Identify which cell holds the provided text, then report its [X, Y] central coordinate. 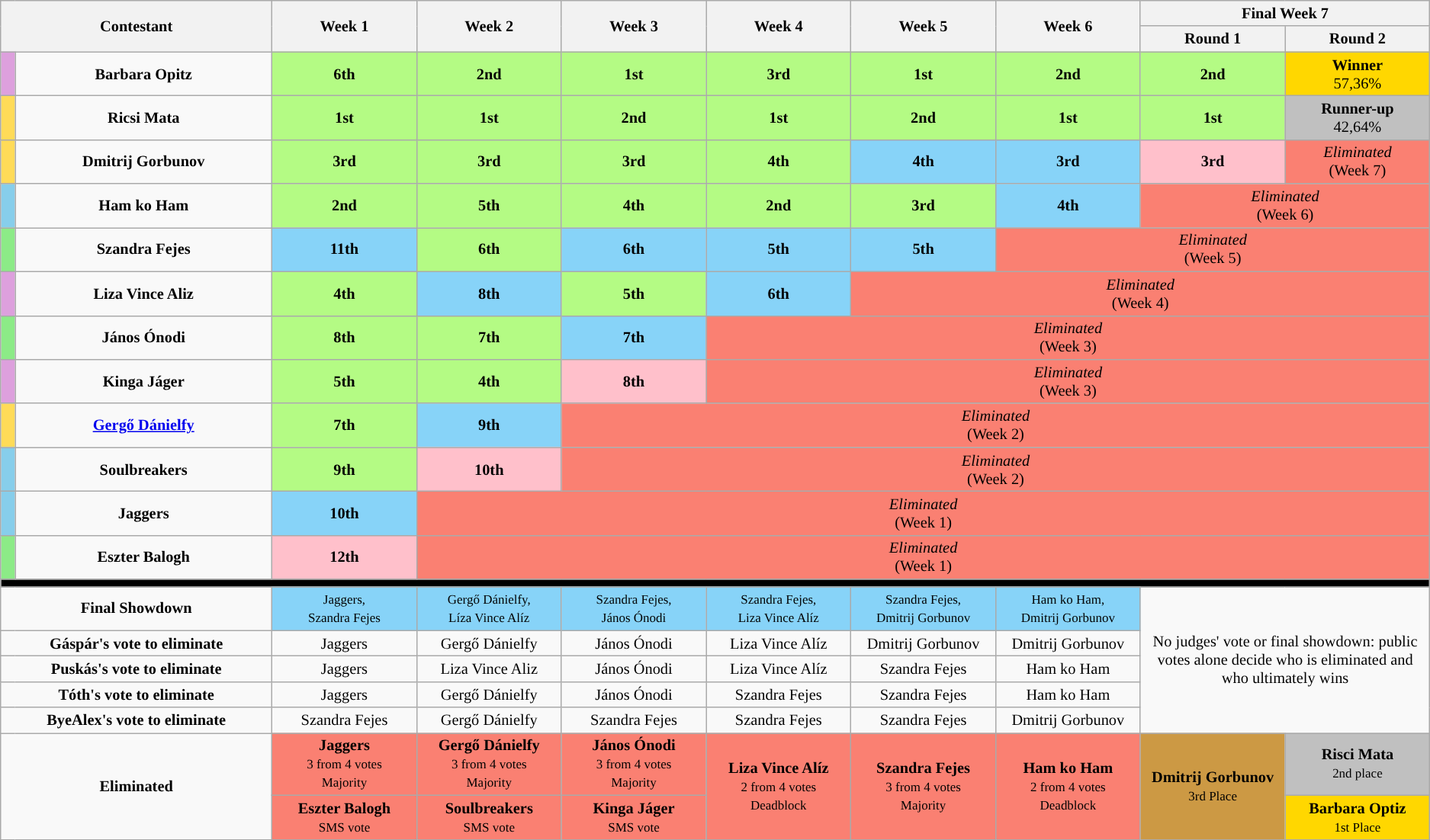
Puskás's vote to eliminate [137, 668]
Round 2 [1358, 39]
Gergő Dánielfy 3 from 4 votes Majority [489, 764]
Gergő Dánielfy,Líza Vince Alíz [489, 608]
Barbara Optiz1st Place [1358, 817]
Week 2 [489, 26]
12th [345, 557]
Week 3 [634, 26]
Round 1 [1213, 39]
Dmitrij Gorbunov3rd Place [1213, 785]
Soulbreakers [143, 470]
Risci Mata2nd place [1358, 764]
Szandra Fejes,Dmitrij Gorbunov [924, 608]
11th [345, 249]
Ham ko Ham 2 from 4 votes Deadblock [1068, 785]
Barbara Opitz [143, 74]
No judges' vote or final showdown: public votes alone decide who is eliminated and who ultimately wins [1285, 659]
Eliminated(Week 4) [1141, 293]
Szandra Fejes,János Ónodi [634, 608]
Szandra Fejes,Liza Vince Alíz [779, 608]
Final Week 7 [1285, 13]
Eliminated(Week 5) [1213, 249]
Eliminated(Week 7) [1358, 162]
Tóth's vote to eliminate [137, 694]
Ham ko Ham,Dmitrij Gorbunov [1068, 608]
Soulbreakers SMS vote [489, 817]
Week 5 [924, 26]
Runner-up42,64% [1358, 117]
Week 4 [779, 26]
Jaggers,Szandra Fejes [345, 608]
Gáspár's vote to eliminate [137, 643]
Week 1 [345, 26]
Jaggers 3 from 4 votes Majority [345, 764]
Eliminated(Week 6) [1285, 206]
Week 6 [1068, 26]
Final Showdown [137, 608]
Eliminated [137, 785]
Liza Vince Alíz 2 from 4 votes Deadblock [779, 785]
Eszter Balogh [143, 557]
János Ónodi 3 from 4 votes Majority [634, 764]
Eszter Balogh SMS vote [345, 817]
Kinga Jáger SMS vote [634, 817]
Kinga Jáger [143, 381]
Contestant [137, 26]
Winner57,36% [1358, 74]
Ricsi Mata [143, 117]
ByeAlex's vote to eliminate [137, 720]
Szandra Fejes 3 from 4 votes Majority [924, 785]
